Return (X, Y) of the center of cell containing provided text 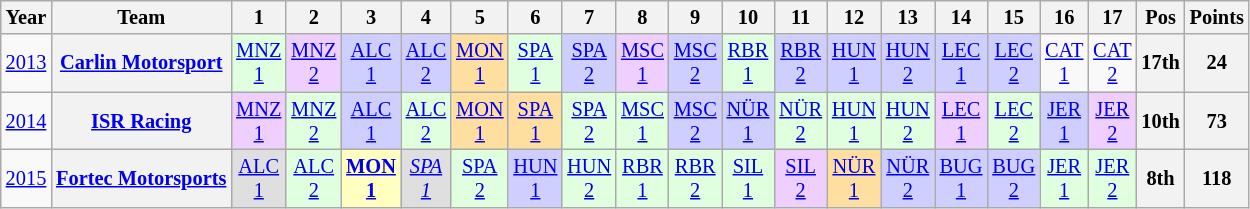
Fortec Motorsports (141, 178)
Pos (1160, 17)
14 (962, 17)
BUG2 (1014, 178)
118 (1217, 178)
1 (258, 17)
SIL1 (748, 178)
4 (426, 17)
12 (854, 17)
11 (800, 17)
ISR Racing (141, 121)
2014 (26, 121)
Carlin Motorsport (141, 63)
13 (908, 17)
9 (696, 17)
3 (371, 17)
5 (480, 17)
6 (535, 17)
10th (1160, 121)
CAT1 (1064, 63)
17 (1112, 17)
2013 (26, 63)
CAT2 (1112, 63)
2015 (26, 178)
17th (1160, 63)
73 (1217, 121)
2 (314, 17)
10 (748, 17)
Year (26, 17)
BUG1 (962, 178)
Team (141, 17)
Points (1217, 17)
24 (1217, 63)
7 (589, 17)
8th (1160, 178)
16 (1064, 17)
8 (642, 17)
SIL2 (800, 178)
15 (1014, 17)
